Provide the (x, y) coordinate of the cell's center where the given text is located.  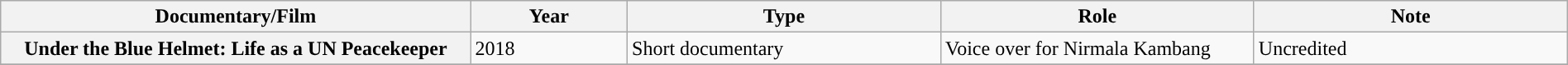
2018 (549, 48)
Role (1097, 17)
Type (784, 17)
Note (1411, 17)
Year (549, 17)
Voice over for Nirmala Kambang (1097, 48)
Documentary/Film (236, 17)
Uncredited (1411, 48)
Under the Blue Helmet: Life as a UN Peacekeeper (236, 48)
Short documentary (784, 48)
